Return the [X, Y] coordinate for the center point of the cell that contains the specified text.  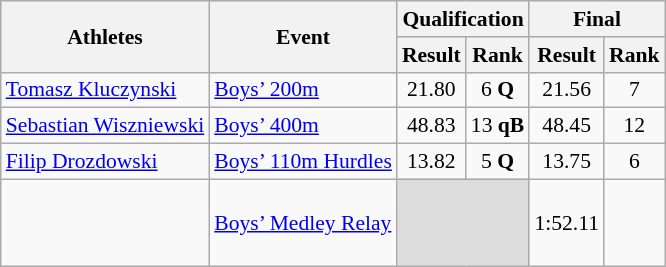
Tomasz Kluczynski [105, 90]
7 [634, 90]
13.82 [432, 162]
6 Q [498, 90]
21.80 [432, 90]
13 qB [498, 126]
13.75 [566, 162]
Final [596, 19]
Boys’ 200m [303, 90]
48.83 [432, 126]
12 [634, 126]
Qualification [463, 19]
Filip Drozdowski [105, 162]
Boys’ Medley Relay [303, 222]
Athletes [105, 36]
6 [634, 162]
5 Q [498, 162]
Event [303, 36]
21.56 [566, 90]
1:52.11 [566, 222]
Sebastian Wiszniewski [105, 126]
48.45 [566, 126]
Boys’ 110m Hurdles [303, 162]
Boys’ 400m [303, 126]
